For the text-containing cell, return its midpoint in [x, y] coordinate format. 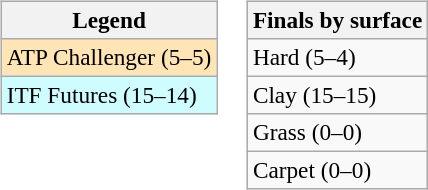
ATP Challenger (5–5) [108, 57]
Finals by surface [337, 20]
Legend [108, 20]
Clay (15–15) [337, 95]
ITF Futures (15–14) [108, 95]
Grass (0–0) [337, 133]
Carpet (0–0) [337, 171]
Hard (5–4) [337, 57]
